Return [X, Y] of the center of cell containing provided text 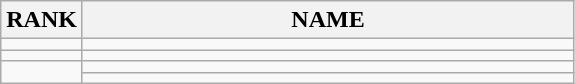
NAME [328, 20]
RANK [42, 20]
